Extract the (X, Y) coordinate from the center of the cell holding the provided text.  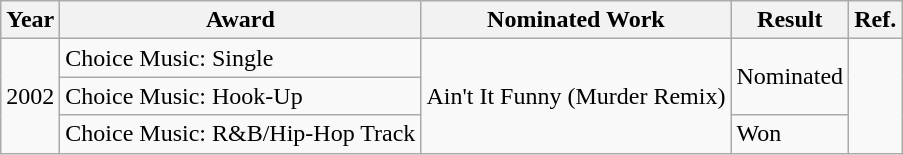
Ref. (876, 20)
Year (30, 20)
Award (240, 20)
Choice Music: Hook-Up (240, 96)
Nominated (790, 77)
Won (790, 134)
Choice Music: Single (240, 58)
Ain't It Funny (Murder Remix) (576, 96)
2002 (30, 96)
Choice Music: R&B/Hip-Hop Track (240, 134)
Result (790, 20)
Nominated Work (576, 20)
